For the text-containing cell, return its midpoint in [x, y] coordinate format. 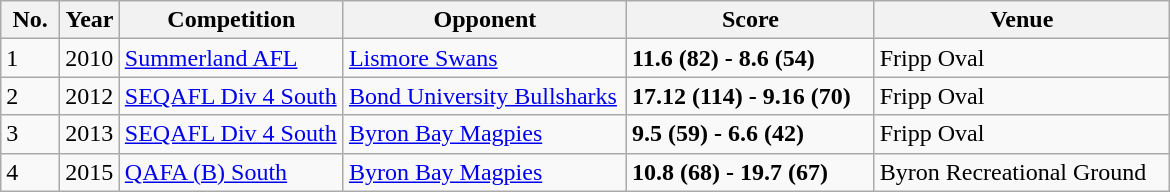
Byron Recreational Ground [1022, 172]
Competition [231, 20]
Year [90, 20]
2010 [90, 58]
1 [30, 58]
4 [30, 172]
2015 [90, 172]
9.5 (59) - 6.6 (42) [751, 134]
No. [30, 20]
10.8 (68) - 19.7 (67) [751, 172]
Score [751, 20]
11.6 (82) - 8.6 (54) [751, 58]
17.12 (114) - 9.16 (70) [751, 96]
Lismore Swans [484, 58]
Opponent [484, 20]
2013 [90, 134]
Summerland AFL [231, 58]
Venue [1022, 20]
3 [30, 134]
Bond University Bullsharks [484, 96]
2012 [90, 96]
2 [30, 96]
QAFA (B) South [231, 172]
